Return [X, Y] of the center of cell containing provided text 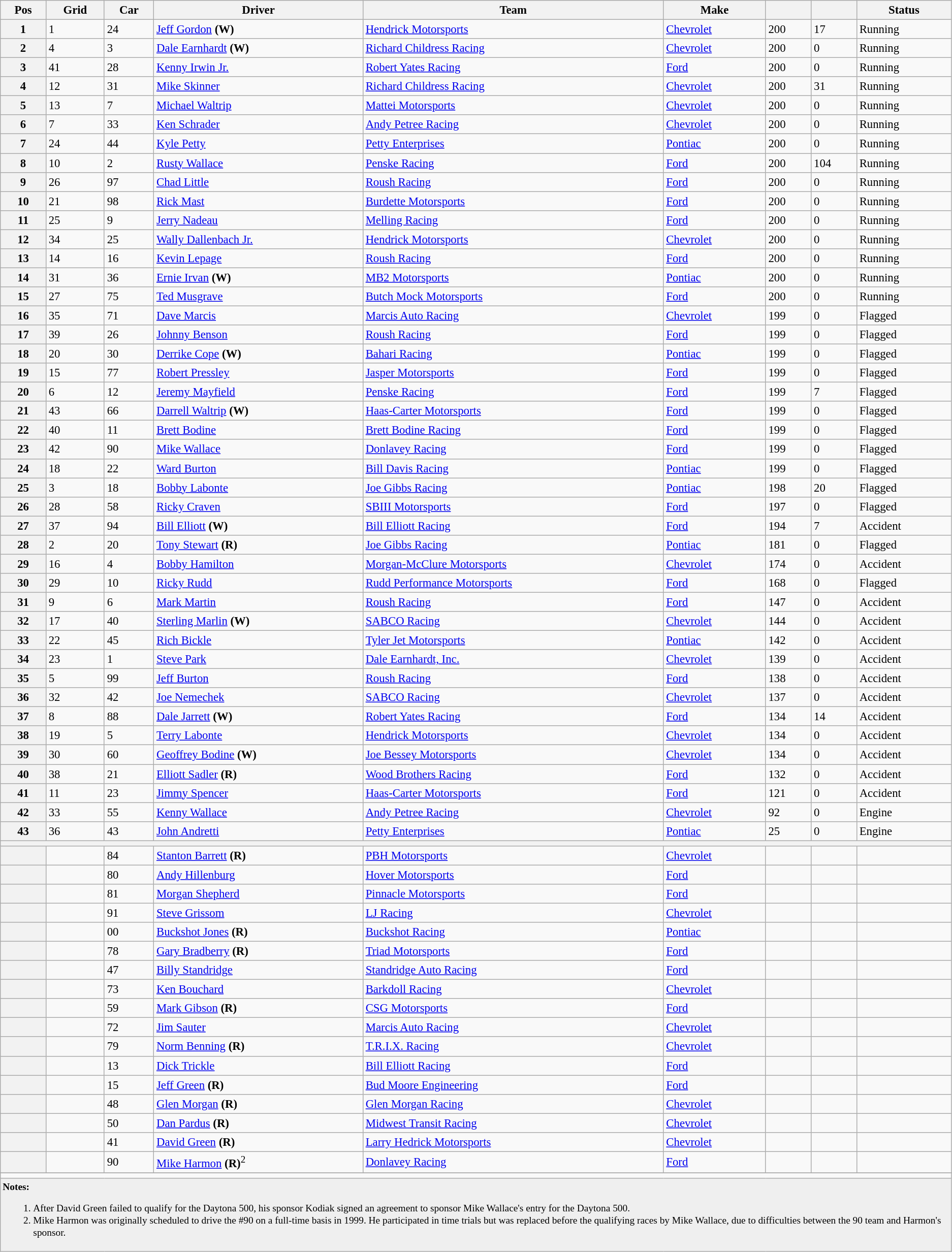
Midwest Transit Racing [513, 1123]
Ward Burton [259, 468]
Jeff Burton [259, 679]
Wally Dallenbach Jr. [259, 239]
Buckshot Jones (R) [259, 932]
Elliott Sadler (R) [259, 774]
44 [129, 144]
Larry Hedrick Motorsports [513, 1142]
94 [129, 526]
Bobby Labonte [259, 488]
47 [129, 970]
Steve Grissom [259, 913]
Ken Bouchard [259, 989]
T.R.I.X. Racing [513, 1047]
79 [129, 1047]
Tony Stewart (R) [259, 545]
168 [788, 583]
Terry Labonte [259, 736]
Dick Trickle [259, 1066]
Brett Bodine [259, 430]
Jeff Gordon (W) [259, 29]
Ken Schrader [259, 124]
147 [788, 602]
Jerry Nadeau [259, 220]
Mattei Motorsports [513, 106]
88 [129, 717]
Dale Earnhardt (W) [259, 48]
Driver [259, 10]
Melling Racing [513, 220]
Mike Wallace [259, 450]
Dave Marcis [259, 315]
Rusty Wallace [259, 163]
John Andretti [259, 831]
99 [129, 679]
Car [129, 10]
Derrike Cope (W) [259, 354]
Bobby Hamilton [259, 564]
58 [129, 506]
Kyle Petty [259, 144]
Bill Elliott (W) [259, 526]
48 [129, 1104]
Joe Bessey Motorsports [513, 755]
Brett Bodine Racing [513, 430]
72 [129, 1028]
Sterling Marlin (W) [259, 621]
Burdette Motorsports [513, 201]
Butch Mock Motorsports [513, 297]
75 [129, 297]
Ricky Rudd [259, 583]
45 [129, 640]
Norm Benning (R) [259, 1047]
Standridge Auto Racing [513, 970]
Mark Martin [259, 602]
139 [788, 659]
78 [129, 951]
Make [714, 10]
MB2 Motorsports [513, 277]
Bahari Racing [513, 354]
73 [129, 989]
Rick Mast [259, 201]
84 [129, 856]
Hover Motorsports [513, 875]
Dale Earnhardt, Inc. [513, 659]
Dan Pardus (R) [259, 1123]
Robert Pressley [259, 373]
00 [129, 932]
Andy Hillenburg [259, 875]
98 [129, 201]
Jeff Green (R) [259, 1085]
SBIII Motorsports [513, 506]
121 [788, 793]
142 [788, 640]
Pinnacle Motorsports [513, 894]
Triad Motorsports [513, 951]
59 [129, 1008]
Ernie Irvan (W) [259, 277]
Dale Jarrett (W) [259, 717]
Joe Nemechek [259, 697]
David Green (R) [259, 1142]
Tyler Jet Motorsports [513, 640]
97 [129, 182]
81 [129, 894]
Team [513, 10]
Kevin Lepage [259, 259]
Mike Skinner [259, 86]
144 [788, 621]
Kenny Wallace [259, 812]
Mark Gibson (R) [259, 1008]
71 [129, 315]
Johnny Benson [259, 335]
Geoffrey Bodine (W) [259, 755]
104 [834, 163]
Status [904, 10]
174 [788, 564]
Rudd Performance Motorsports [513, 583]
Darrell Waltrip (W) [259, 411]
Glen Morgan Racing [513, 1104]
Billy Standridge [259, 970]
66 [129, 411]
LJ Racing [513, 913]
198 [788, 488]
194 [788, 526]
Pos [23, 10]
Wood Brothers Racing [513, 774]
Barkdoll Racing [513, 989]
Stanton Barrett (R) [259, 856]
Jim Sauter [259, 1028]
91 [129, 913]
138 [788, 679]
Michael Waltrip [259, 106]
Bill Davis Racing [513, 468]
Steve Park [259, 659]
132 [788, 774]
80 [129, 875]
60 [129, 755]
137 [788, 697]
50 [129, 1123]
Chad Little [259, 182]
Morgan-McClure Motorsports [513, 564]
Jeremy Mayfield [259, 392]
181 [788, 545]
Buckshot Racing [513, 932]
77 [129, 373]
Bud Moore Engineering [513, 1085]
92 [788, 812]
Gary Bradberry (R) [259, 951]
197 [788, 506]
Ricky Craven [259, 506]
PBH Motorsports [513, 856]
Jimmy Spencer [259, 793]
Grid [75, 10]
Rich Bickle [259, 640]
55 [129, 812]
Morgan Shepherd [259, 894]
Kenny Irwin Jr. [259, 68]
Jasper Motorsports [513, 373]
Mike Harmon (R)2 [259, 1162]
CSG Motorsports [513, 1008]
Glen Morgan (R) [259, 1104]
Ted Musgrave [259, 297]
